Scan for the cell matching the given text and deliver its (x, y) coordinate at center. 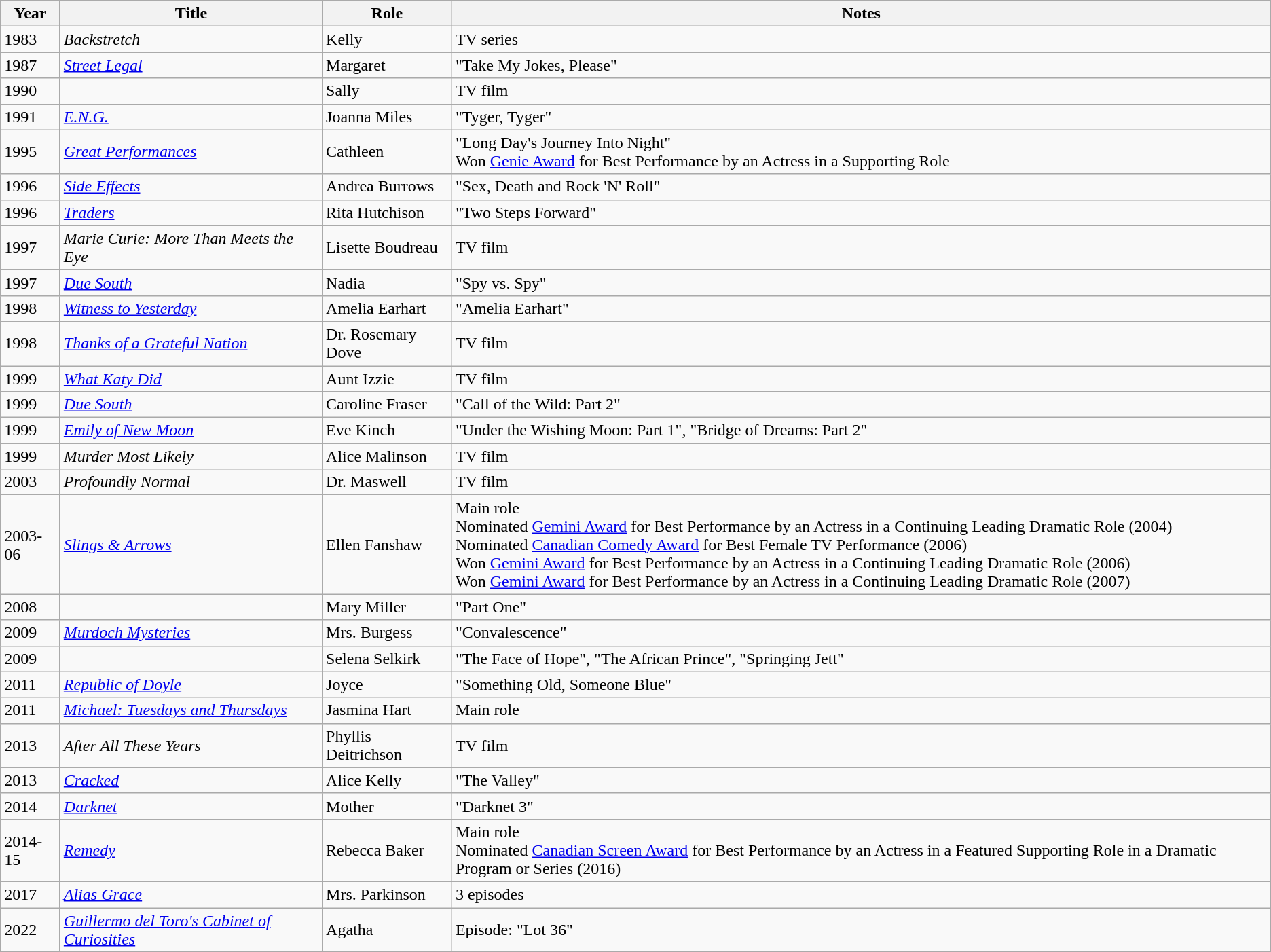
1995 (31, 152)
Murdoch Mysteries (191, 633)
Dr. Rosemary Dove (387, 344)
Cathleen (387, 152)
"Darknet 3" (861, 806)
1983 (31, 39)
2014-15 (31, 850)
3 episodes (861, 894)
Notes (861, 14)
After All These Years (191, 746)
"Under the Wishing Moon: Part 1", "Bridge of Dreams: Part 2" (861, 431)
E.N.G. (191, 117)
Year (31, 14)
Margaret (387, 65)
Phyllis Deitrichson (387, 746)
Episode: "Lot 36" (861, 929)
1991 (31, 117)
Murder Most Likely (191, 456)
Mrs. Burgess (387, 633)
1990 (31, 91)
Traders (191, 213)
Kelly (387, 39)
"The Face of Hope", "The African Prince", "Springing Jett" (861, 659)
Rita Hutchison (387, 213)
2003 (31, 482)
Alias Grace (191, 894)
Alice Kelly (387, 780)
Michael: Tuesdays and Thursdays (191, 710)
2003-06 (31, 545)
"Sex, Death and Rock 'N' Roll" (861, 187)
"Tyger, Tyger" (861, 117)
"Long Day's Journey Into Night"Won Genie Award for Best Performance by an Actress in a Supporting Role (861, 152)
What Katy Did (191, 378)
Remedy (191, 850)
Alice Malinson (387, 456)
"Convalescence" (861, 633)
Rebecca Baker (387, 850)
Title (191, 14)
Side Effects (191, 187)
Thanks of a Grateful Nation (191, 344)
Mother (387, 806)
"Two Steps Forward" (861, 213)
1987 (31, 65)
2008 (31, 607)
Mrs. Parkinson (387, 894)
Profoundly Normal (191, 482)
Lisette Boudreau (387, 247)
TV series (861, 39)
Mary Miller (387, 607)
Amelia Earhart (387, 308)
Witness to Yesterday (191, 308)
Aunt Izzie (387, 378)
"Take My Jokes, Please" (861, 65)
Nadia (387, 282)
"Call of the Wild: Part 2" (861, 405)
2017 (31, 894)
Selena Selkirk (387, 659)
"Part One" (861, 607)
"Something Old, Someone Blue" (861, 684)
Sally (387, 91)
2022 (31, 929)
"Amelia Earhart" (861, 308)
Street Legal (191, 65)
"Spy vs. Spy" (861, 282)
Role (387, 14)
Great Performances (191, 152)
Eve Kinch (387, 431)
Main role (861, 710)
Slings & Arrows (191, 545)
Backstretch (191, 39)
Cracked (191, 780)
Marie Curie: More Than Meets the Eye (191, 247)
Joanna Miles (387, 117)
Emily of New Moon (191, 431)
"The Valley" (861, 780)
Andrea Burrows (387, 187)
Guillermo del Toro's Cabinet of Curiosities (191, 929)
Agatha (387, 929)
Jasmina Hart (387, 710)
Republic of Doyle (191, 684)
Joyce (387, 684)
Darknet (191, 806)
Dr. Maswell (387, 482)
Caroline Fraser (387, 405)
Ellen Fanshaw (387, 545)
Main roleNominated Canadian Screen Award for Best Performance by an Actress in a Featured Supporting Role in a Dramatic Program or Series (2016) (861, 850)
2014 (31, 806)
